Provide the (X, Y) coordinate of the cell's center where the given text is located.  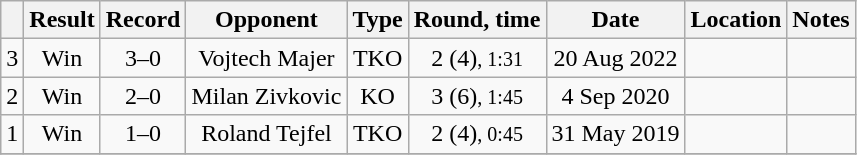
Milan Zivkovic (266, 96)
2 (4), 1:31 (477, 58)
Vojtech Majer (266, 58)
3–0 (143, 58)
31 May 2019 (616, 134)
2–0 (143, 96)
3 (6), 1:45 (477, 96)
2 (12, 96)
1 (12, 134)
3 (12, 58)
Opponent (266, 20)
Notes (821, 20)
Roland Tejfel (266, 134)
KO (378, 96)
Date (616, 20)
Type (378, 20)
Round, time (477, 20)
1–0 (143, 134)
Result (62, 20)
4 Sep 2020 (616, 96)
Location (736, 20)
Record (143, 20)
2 (4), 0:45 (477, 134)
20 Aug 2022 (616, 58)
